Return (X, Y) of the center of cell containing provided text 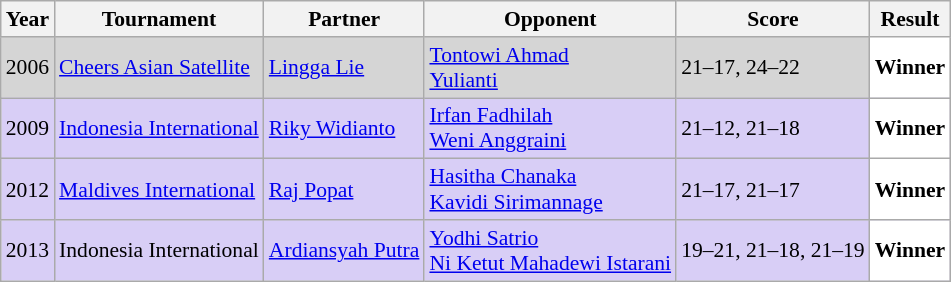
Tontowi Ahmad Yulianti (550, 68)
19–21, 21–18, 21–19 (773, 250)
21–12, 21–18 (773, 128)
Yodhi Satrio Ni Ketut Mahadewi Istarani (550, 250)
Result (910, 19)
2012 (28, 190)
Partner (344, 19)
Maldives International (159, 190)
2009 (28, 128)
Irfan Fadhilah Weni Anggraini (550, 128)
Year (28, 19)
Opponent (550, 19)
Ardiansyah Putra (344, 250)
Raj Popat (344, 190)
Tournament (159, 19)
Riky Widianto (344, 128)
Score (773, 19)
21–17, 21–17 (773, 190)
21–17, 24–22 (773, 68)
2006 (28, 68)
Hasitha Chanaka Kavidi Sirimannage (550, 190)
Lingga Lie (344, 68)
Cheers Asian Satellite (159, 68)
2013 (28, 250)
